Output the [X, Y] coordinate of the center of the cell containing the given text.  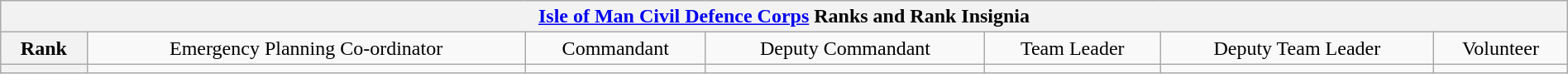
Commandant [615, 48]
Deputy Team Leader [1297, 48]
Team Leader [1073, 48]
Rank [44, 48]
Emergency Planning Co-ordinator [306, 48]
Deputy Commandant [845, 48]
Isle of Man Civil Defence Corps Ranks and Rank Insignia [784, 17]
Volunteer [1501, 48]
